Detect which cell encompasses the target text, then output its (x, y) center coordinate. 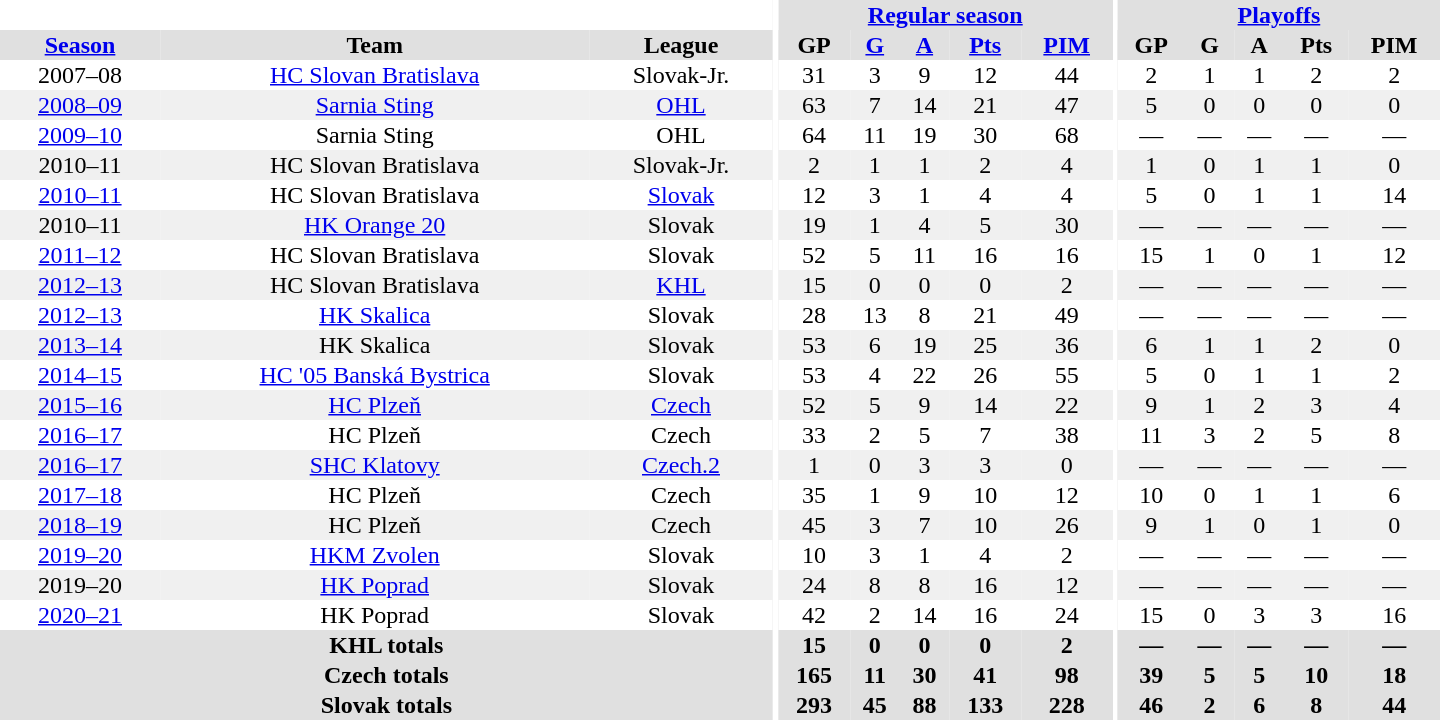
Czech.2 (680, 465)
Playoffs (1279, 15)
2020–21 (80, 615)
31 (814, 75)
SHC Klatovy (374, 465)
47 (1066, 105)
25 (985, 345)
Season (80, 45)
165 (814, 675)
13 (875, 315)
2018–19 (80, 525)
35 (814, 495)
55 (1066, 375)
KHL (680, 285)
Slovak totals (386, 705)
2017–18 (80, 495)
2007–08 (80, 75)
36 (1066, 345)
98 (1066, 675)
League (680, 45)
2009–10 (80, 135)
228 (1066, 705)
KHL totals (386, 645)
HKM Zvolen (374, 555)
49 (1066, 315)
28 (814, 315)
Regular season (945, 15)
293 (814, 705)
38 (1066, 435)
68 (1066, 135)
88 (925, 705)
64 (814, 135)
2011–12 (80, 255)
2014–15 (80, 375)
46 (1152, 705)
HK Orange 20 (374, 225)
133 (985, 705)
39 (1152, 675)
41 (985, 675)
Team (374, 45)
42 (814, 615)
Czech totals (386, 675)
63 (814, 105)
HC '05 Banská Bystrica (374, 375)
2015–16 (80, 405)
18 (1394, 675)
2008–09 (80, 105)
2013–14 (80, 345)
33 (814, 435)
